Scan for the cell matching the given text and deliver its [x, y] coordinate at center. 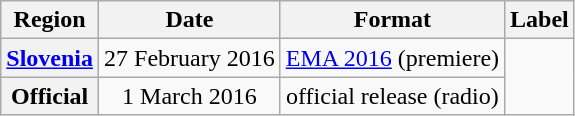
Region [50, 20]
Official [50, 96]
official release (radio) [392, 96]
Format [392, 20]
Slovenia [50, 58]
EMA 2016 (premiere) [392, 58]
Date [190, 20]
Label [540, 20]
27 February 2016 [190, 58]
1 March 2016 [190, 96]
